Scan for the cell matching the given text and deliver its (X, Y) coordinate at center. 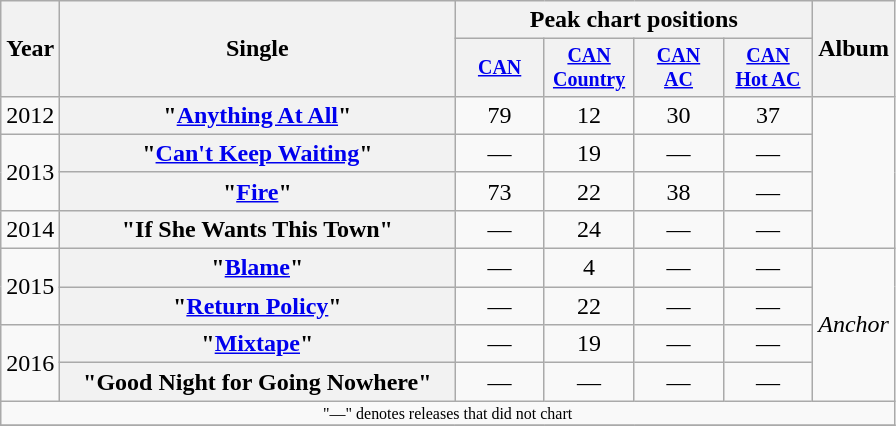
2016 (30, 363)
73 (500, 191)
2013 (30, 172)
38 (678, 191)
CAN Hot AC (768, 68)
"If She Wants This Town" (258, 229)
24 (588, 229)
Year (30, 49)
"Anything At All" (258, 115)
37 (768, 115)
30 (678, 115)
4 (588, 268)
CAN (500, 68)
79 (500, 115)
"Blame" (258, 268)
Album (854, 49)
"Good Night for Going Nowhere" (258, 382)
2014 (30, 229)
Single (258, 49)
12 (588, 115)
"Mixtape" (258, 344)
Peak chart positions (634, 20)
"Return Policy" (258, 306)
CANAC (678, 68)
"Fire" (258, 191)
Anchor (854, 325)
"—" denotes releases that did not chart (448, 413)
CAN Country (588, 68)
"Can't Keep Waiting" (258, 153)
2012 (30, 115)
2015 (30, 287)
